Scan for the cell matching the given text and deliver its [X, Y] coordinate at center. 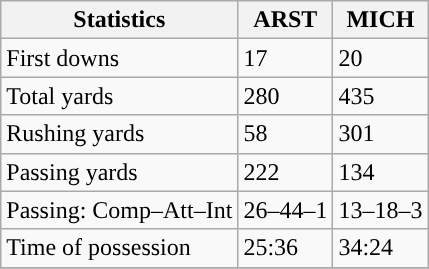
222 [286, 172]
Statistics [120, 20]
26–44–1 [286, 210]
435 [380, 96]
MICH [380, 20]
Time of possession [120, 248]
ARST [286, 20]
Passing yards [120, 172]
58 [286, 134]
Passing: Comp–Att–Int [120, 210]
Rushing yards [120, 134]
301 [380, 134]
20 [380, 58]
280 [286, 96]
17 [286, 58]
13–18–3 [380, 210]
34:24 [380, 248]
Total yards [120, 96]
First downs [120, 58]
134 [380, 172]
25:36 [286, 248]
